Scan for the cell matching the given text and deliver its (x, y) coordinate at center. 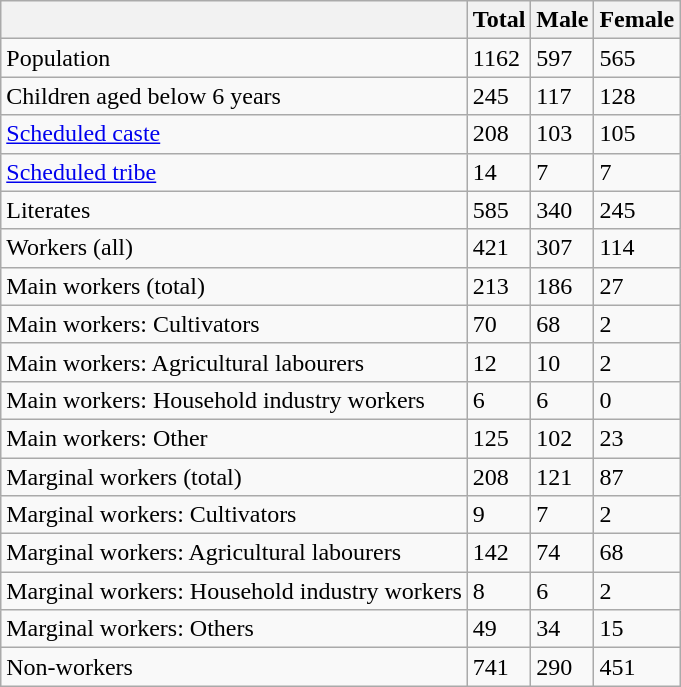
213 (499, 286)
Total (499, 20)
128 (637, 96)
117 (562, 96)
Marginal workers: Others (234, 629)
Population (234, 58)
Marginal workers: Household industry workers (234, 591)
597 (562, 58)
Scheduled tribe (234, 172)
142 (499, 553)
Main workers (total) (234, 286)
Literates (234, 210)
Non-workers (234, 667)
Marginal workers (total) (234, 477)
8 (499, 591)
0 (637, 400)
340 (562, 210)
741 (499, 667)
Main workers: Agricultural labourers (234, 362)
12 (499, 362)
15 (637, 629)
Marginal workers: Cultivators (234, 515)
421 (499, 248)
34 (562, 629)
Marginal workers: Agricultural labourers (234, 553)
10 (562, 362)
Main workers: Other (234, 438)
105 (637, 134)
186 (562, 286)
121 (562, 477)
451 (637, 667)
103 (562, 134)
Main workers: Household industry workers (234, 400)
49 (499, 629)
Main workers: Cultivators (234, 324)
14 (499, 172)
125 (499, 438)
Workers (all) (234, 248)
102 (562, 438)
Scheduled caste (234, 134)
9 (499, 515)
Male (562, 20)
Female (637, 20)
290 (562, 667)
585 (499, 210)
565 (637, 58)
Children aged below 6 years (234, 96)
1162 (499, 58)
74 (562, 553)
307 (562, 248)
23 (637, 438)
114 (637, 248)
27 (637, 286)
70 (499, 324)
87 (637, 477)
